Output the [x, y] coordinate of the center of the cell containing the given text.  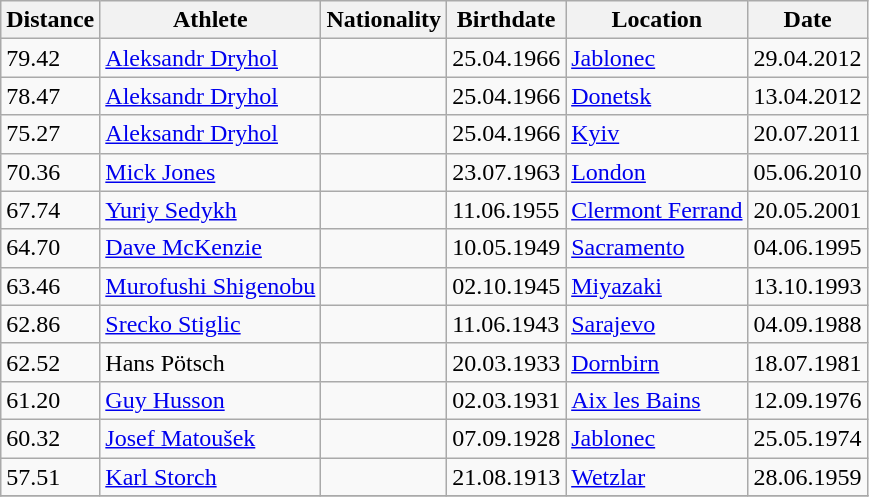
Miyazaki [657, 286]
Donetsk [657, 96]
28.06.1959 [808, 477]
Guy Husson [210, 400]
07.09.1928 [506, 438]
Birthdate [506, 20]
Karl Storch [210, 477]
67.74 [50, 210]
70.36 [50, 172]
Distance [50, 20]
79.42 [50, 58]
Kyiv [657, 134]
Mick Jones [210, 172]
Yuriy Sedykh [210, 210]
Hans Pötsch [210, 362]
25.05.1974 [808, 438]
Josef Matoušek [210, 438]
62.86 [50, 324]
29.04.2012 [808, 58]
11.06.1955 [506, 210]
Athlete [210, 20]
02.03.1931 [506, 400]
02.10.1945 [506, 286]
Dave McKenzie [210, 248]
13.04.2012 [808, 96]
Location [657, 20]
10.05.1949 [506, 248]
Murofushi Shigenobu [210, 286]
Aix les Bains [657, 400]
64.70 [50, 248]
04.09.1988 [808, 324]
61.20 [50, 400]
04.06.1995 [808, 248]
20.05.2001 [808, 210]
13.10.1993 [808, 286]
London [657, 172]
60.32 [50, 438]
Sacramento [657, 248]
63.46 [50, 286]
Clermont Ferrand [657, 210]
05.06.2010 [808, 172]
62.52 [50, 362]
Date [808, 20]
Srecko Stiglic [210, 324]
21.08.1913 [506, 477]
Dornbirn [657, 362]
Nationality [384, 20]
18.07.1981 [808, 362]
Sarajevo [657, 324]
20.03.1933 [506, 362]
20.07.2011 [808, 134]
23.07.1963 [506, 172]
12.09.1976 [808, 400]
78.47 [50, 96]
Wetzlar [657, 477]
57.51 [50, 477]
75.27 [50, 134]
11.06.1943 [506, 324]
